Return (X, Y) of the center of cell containing provided text 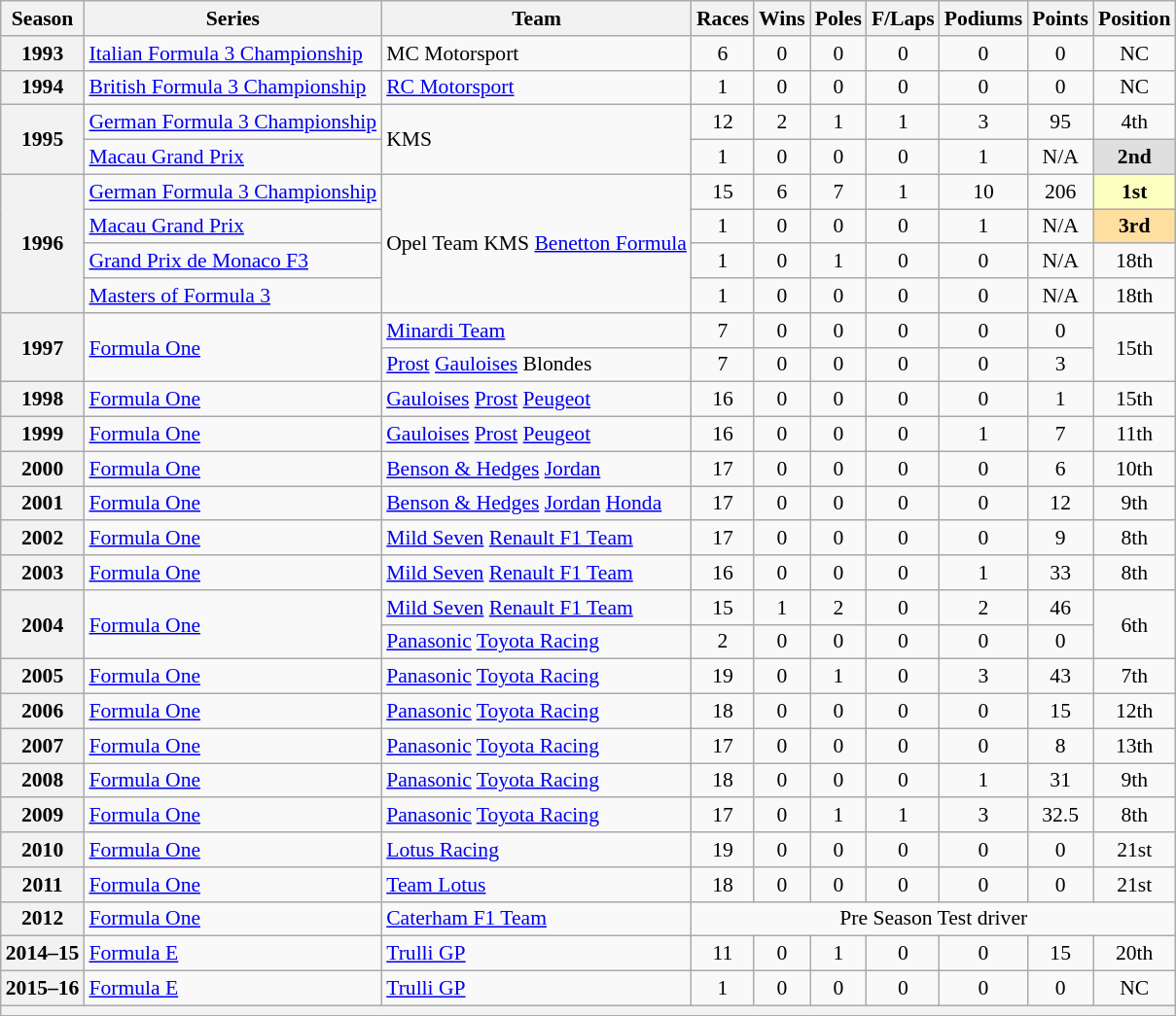
1994 (43, 88)
2012 (43, 919)
Grand Prix de Monaco F3 (232, 262)
Benson & Hedges Jordan (537, 469)
2003 (43, 573)
2005 (43, 677)
6th (1134, 624)
1995 (43, 140)
Poles (838, 18)
Lotus Racing (537, 850)
MC Motorsport (537, 53)
8 (1060, 746)
Races (723, 18)
1st (1134, 192)
Pre Season Test driver (934, 919)
2015–16 (43, 989)
33 (1060, 573)
31 (1060, 781)
95 (1060, 123)
Position (1134, 18)
32.5 (1060, 816)
2006 (43, 712)
9 (1060, 539)
46 (1060, 608)
Season (43, 18)
1993 (43, 53)
Wins (782, 18)
43 (1060, 677)
Benson & Hedges Jordan Honda (537, 504)
12th (1134, 712)
1999 (43, 435)
2008 (43, 781)
11 (723, 954)
10th (1134, 469)
Minardi Team (537, 331)
2011 (43, 885)
Series (232, 18)
4th (1134, 123)
20th (1134, 954)
3rd (1134, 227)
Team (537, 18)
1998 (43, 400)
Masters of Formula 3 (232, 296)
Podiums (984, 18)
KMS (537, 140)
Caterham F1 Team (537, 919)
Prost Gauloises Blondes (537, 365)
Italian Formula 3 Championship (232, 53)
Points (1060, 18)
2010 (43, 850)
206 (1060, 192)
2000 (43, 469)
2nd (1134, 158)
1997 (43, 348)
10 (984, 192)
RC Motorsport (537, 88)
2007 (43, 746)
2002 (43, 539)
2009 (43, 816)
11th (1134, 435)
Team Lotus (537, 885)
2001 (43, 504)
2004 (43, 624)
1996 (43, 243)
F/Laps (903, 18)
Opel Team KMS Benetton Formula (537, 243)
7th (1134, 677)
British Formula 3 Championship (232, 88)
13th (1134, 746)
2014–15 (43, 954)
